Detect which cell encompasses the target text, then output its [x, y] center coordinate. 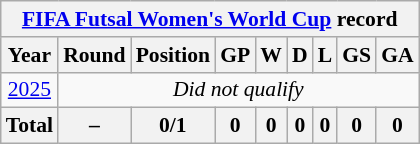
GA [398, 55]
W [271, 55]
2025 [30, 90]
FIFA Futsal Women's World Cup record [210, 19]
L [326, 55]
GP [235, 55]
Round [94, 55]
Total [30, 126]
D [300, 55]
Did not qualify [238, 90]
– [94, 126]
0/1 [173, 126]
Year [30, 55]
GS [356, 55]
Position [173, 55]
